Scan for the cell matching the given text and deliver its [X, Y] coordinate at center. 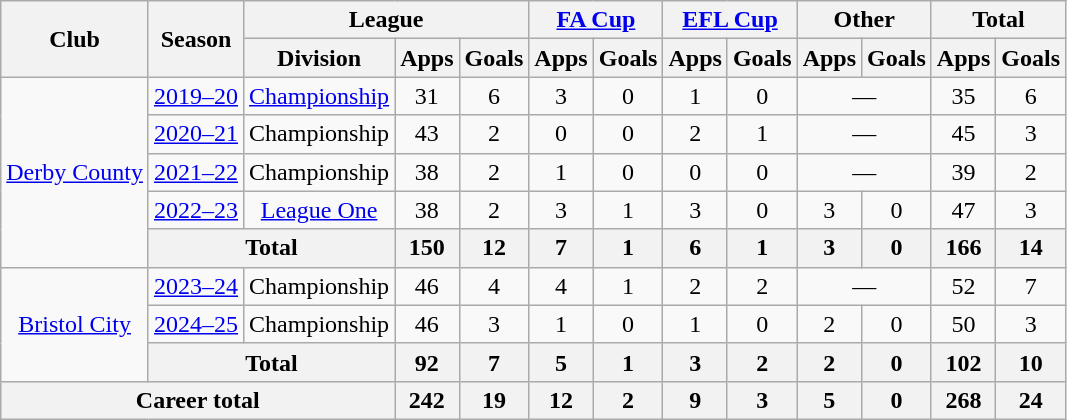
Season [196, 39]
Other [864, 20]
102 [963, 362]
52 [963, 286]
47 [963, 210]
2024–25 [196, 324]
Bristol City [75, 324]
Club [75, 39]
EFL Cup [730, 20]
43 [427, 134]
2020–21 [196, 134]
10 [1031, 362]
39 [963, 172]
2022–23 [196, 210]
2019–20 [196, 96]
14 [1031, 248]
150 [427, 248]
45 [963, 134]
50 [963, 324]
2023–24 [196, 286]
35 [963, 96]
268 [963, 400]
FA Cup [596, 20]
92 [427, 362]
Derby County [75, 172]
Division [320, 58]
166 [963, 248]
League One [320, 210]
24 [1031, 400]
League [386, 20]
31 [427, 96]
9 [695, 400]
Career total [198, 400]
19 [494, 400]
242 [427, 400]
2021–22 [196, 172]
